Capture the cell that displays the provided text and extract its [x, y] central coordinate. 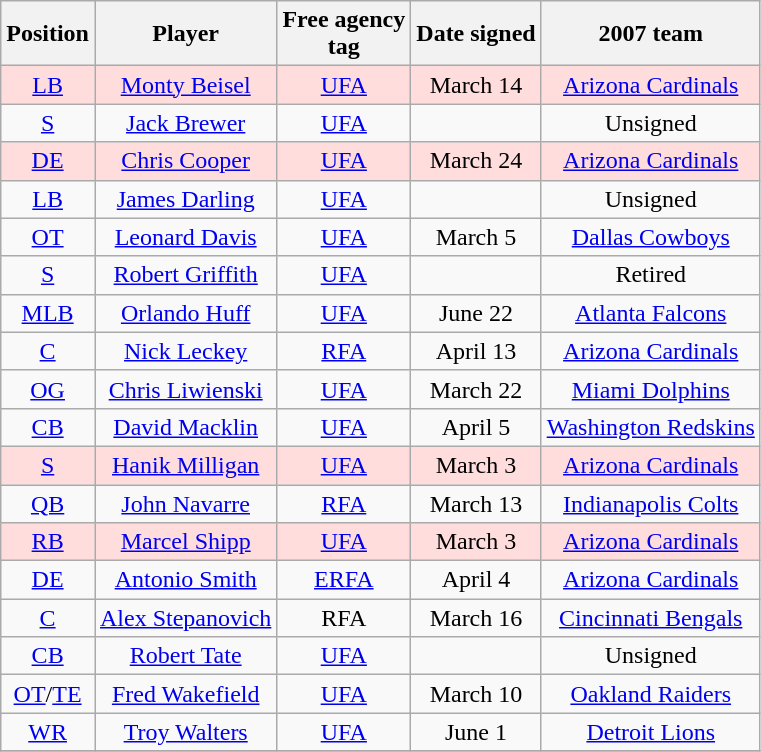
OT [48, 237]
QB [48, 503]
Marcel Shipp [185, 542]
David Macklin [185, 427]
Troy Walters [185, 732]
Robert Griffith [185, 275]
June 1 [476, 732]
March 24 [476, 161]
Leonard Davis [185, 237]
March 14 [476, 85]
Hanik Milligan [185, 465]
Dallas Cowboys [650, 237]
April 4 [476, 580]
Orlando Huff [185, 313]
Position [48, 34]
Oakland Raiders [650, 694]
June 22 [476, 313]
Chris Liwienski [185, 389]
April 5 [476, 427]
MLB [48, 313]
March 10 [476, 694]
Washington Redskins [650, 427]
March 5 [476, 237]
RB [48, 542]
OT/TE [48, 694]
Player [185, 34]
John Navarre [185, 503]
Indianapolis Colts [650, 503]
Detroit Lions [650, 732]
Atlanta Falcons [650, 313]
Cincinnati Bengals [650, 618]
Robert Tate [185, 656]
OG [48, 389]
Alex Stepanovich [185, 618]
Antonio Smith [185, 580]
Monty Beisel [185, 85]
Fred Wakefield [185, 694]
WR [48, 732]
March 22 [476, 389]
Miami Dolphins [650, 389]
James Darling [185, 199]
2007 team [650, 34]
Chris Cooper [185, 161]
Date signed [476, 34]
ERFA [344, 580]
Nick Leckey [185, 351]
Retired [650, 275]
Jack Brewer [185, 123]
April 13 [476, 351]
March 13 [476, 503]
Free agencytag [344, 34]
March 16 [476, 618]
